Identify which cell holds the provided text, then report its (X, Y) central coordinate. 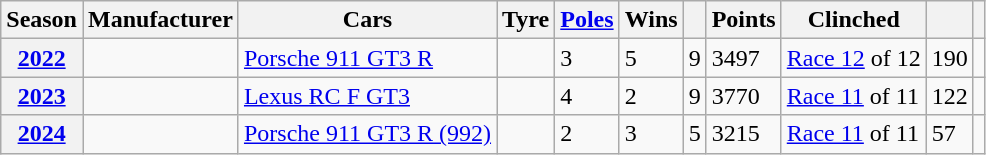
190 (950, 58)
2023 (42, 96)
3215 (744, 134)
Tyre (526, 20)
Race 12 of 12 (854, 58)
Points (744, 20)
122 (950, 96)
57 (950, 134)
Clinched (854, 20)
3770 (744, 96)
2024 (42, 134)
2022 (42, 58)
Porsche 911 GT3 R (992) (367, 134)
Wins (651, 20)
Poles (587, 20)
3497 (744, 58)
Season (42, 20)
Lexus RC F GT3 (367, 96)
Manufacturer (160, 20)
4 (587, 96)
Porsche 911 GT3 R (367, 58)
Cars (367, 20)
